Search for the cell housing the specified text and yield its [x, y] center coordinate. 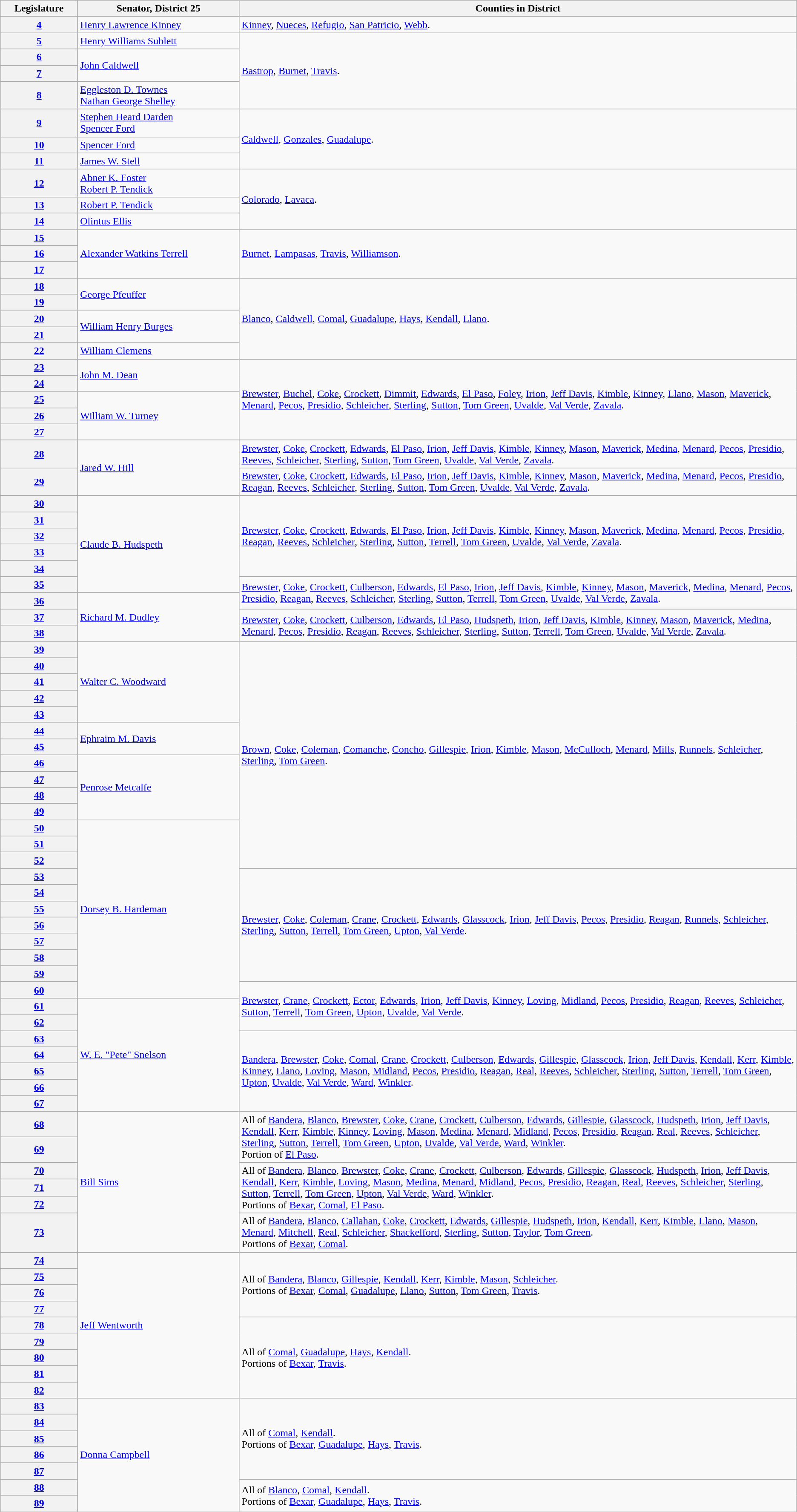
19 [39, 302]
18 [39, 286]
Dorsey B. Hardeman [158, 909]
Kinney, Nueces, Refugio, San Patricio, Webb. [518, 25]
Brown, Coke, Coleman, Comanche, Concho, Gillespie, Irion, Kimble, Mason, McCulloch, Menard, Mills, Runnels, Schleicher, Sterling, Tom Green. [518, 755]
66 [39, 1087]
14 [39, 221]
53 [39, 877]
Legislature [39, 9]
9 [39, 123]
8 [39, 95]
Eggleston D. TownesNathan George Shelley [158, 95]
60 [39, 990]
43 [39, 714]
All of Blanco, Comal, Kendall.Portions of Bexar, Guadalupe, Hays, Travis. [518, 1495]
17 [39, 270]
Bastrop, Burnet, Travis. [518, 71]
George Pfeuffer [158, 294]
52 [39, 860]
73 [39, 1233]
33 [39, 552]
75 [39, 1276]
62 [39, 1022]
48 [39, 796]
59 [39, 974]
71 [39, 1188]
Alexander Watkins Terrell [158, 253]
All of Comal, Kendall.Portions of Bexar, Guadalupe, Hays, Travis. [518, 1439]
Claude B. Hudspeth [158, 544]
13 [39, 205]
39 [39, 650]
Caldwell, Gonzales, Guadalupe. [518, 139]
20 [39, 319]
67 [39, 1104]
63 [39, 1039]
5 [39, 41]
35 [39, 585]
47 [39, 779]
29 [39, 481]
Walter C. Woodward [158, 682]
80 [39, 1357]
Henry Williams Sublett [158, 41]
65 [39, 1071]
Olintus Ellis [158, 221]
Counties in District [518, 9]
21 [39, 335]
83 [39, 1406]
78 [39, 1325]
25 [39, 400]
Bill Sims [158, 1182]
61 [39, 1006]
84 [39, 1423]
6 [39, 57]
Robert P. Tendick [158, 205]
40 [39, 666]
Blanco, Caldwell, Comal, Guadalupe, Hays, Kendall, Llano. [518, 319]
Spencer Ford [158, 145]
85 [39, 1439]
68 [39, 1124]
44 [39, 730]
23 [39, 367]
All of Bandera, Blanco, Gillespie, Kendall, Kerr, Kimble, Mason, Schleicher.Portions of Bexar, Comal, Guadalupe, Llano, Sutton, Tom Green, Travis. [518, 1285]
37 [39, 617]
58 [39, 957]
11 [39, 161]
Penrose Metcalfe [158, 787]
86 [39, 1455]
30 [39, 503]
57 [39, 941]
55 [39, 909]
William Henry Burges [158, 327]
77 [39, 1309]
51 [39, 844]
All of Comal, Guadalupe, Hays, Kendall.Portions of Bexar, Travis. [518, 1357]
16 [39, 254]
Colorado, Lavaca. [518, 199]
76 [39, 1293]
Burnet, Lampasas, Travis, Williamson. [518, 253]
Henry Lawrence Kinney [158, 25]
89 [39, 1503]
28 [39, 454]
69 [39, 1150]
Stephen Heard DardenSpencer Ford [158, 123]
32 [39, 536]
7 [39, 73]
82 [39, 1390]
15 [39, 237]
22 [39, 351]
John M. Dean [158, 375]
James W. Stell [158, 161]
Ephraim M. Davis [158, 739]
45 [39, 747]
Jared W. Hill [158, 468]
Senator, District 25 [158, 9]
Richard M. Dudley [158, 617]
56 [39, 925]
W. E. "Pete" Snelson [158, 1055]
72 [39, 1204]
4 [39, 25]
46 [39, 763]
74 [39, 1260]
31 [39, 520]
42 [39, 698]
26 [39, 416]
William W. Turney [158, 416]
Donna Campbell [158, 1455]
50 [39, 828]
34 [39, 569]
10 [39, 145]
87 [39, 1471]
12 [39, 183]
24 [39, 383]
54 [39, 893]
81 [39, 1374]
Jeff Wentworth [158, 1325]
88 [39, 1487]
64 [39, 1055]
Abner K. FosterRobert P. Tendick [158, 183]
70 [39, 1171]
38 [39, 633]
27 [39, 432]
William Clemens [158, 351]
49 [39, 812]
79 [39, 1341]
41 [39, 682]
John Caldwell [158, 65]
36 [39, 601]
